Scan for the cell matching the given text and deliver its [x, y] coordinate at center. 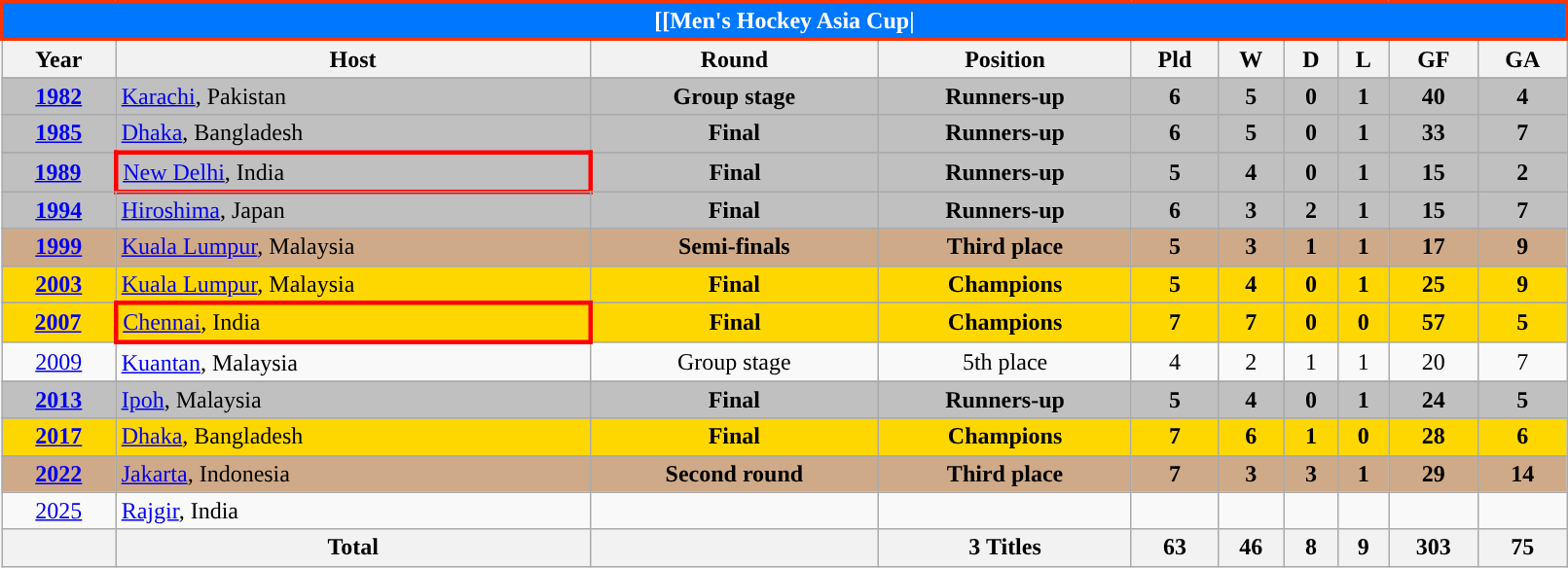
Kuantan, Malaysia [352, 362]
Round [734, 58]
L [1365, 58]
1989 [59, 171]
17 [1433, 247]
Host [352, 58]
5th place [1005, 362]
2025 [59, 511]
GF [1433, 58]
20 [1433, 362]
8 [1310, 548]
GA [1523, 58]
28 [1433, 437]
Total [352, 548]
[[Men's Hockey Asia Cup| [784, 21]
25 [1433, 284]
3 Titles [1005, 548]
40 [1433, 96]
1999 [59, 247]
Year [59, 58]
2003 [59, 284]
2017 [59, 437]
63 [1174, 548]
1982 [59, 96]
D [1310, 58]
Chennai, India [352, 323]
1994 [59, 210]
14 [1523, 474]
Ipoh, Malaysia [352, 400]
W [1251, 58]
46 [1251, 548]
2022 [59, 474]
2009 [59, 362]
New Delhi, India [352, 171]
Rajgir, India [352, 511]
Hiroshima, Japan [352, 210]
Semi-finals [734, 247]
Pld [1174, 58]
29 [1433, 474]
Position [1005, 58]
2013 [59, 400]
Karachi, Pakistan [352, 96]
1985 [59, 133]
2007 [59, 323]
75 [1523, 548]
57 [1433, 323]
24 [1433, 400]
Jakarta, Indonesia [352, 474]
Second round [734, 474]
303 [1433, 548]
33 [1433, 133]
